Capture the cell that displays the provided text and extract its [x, y] central coordinate. 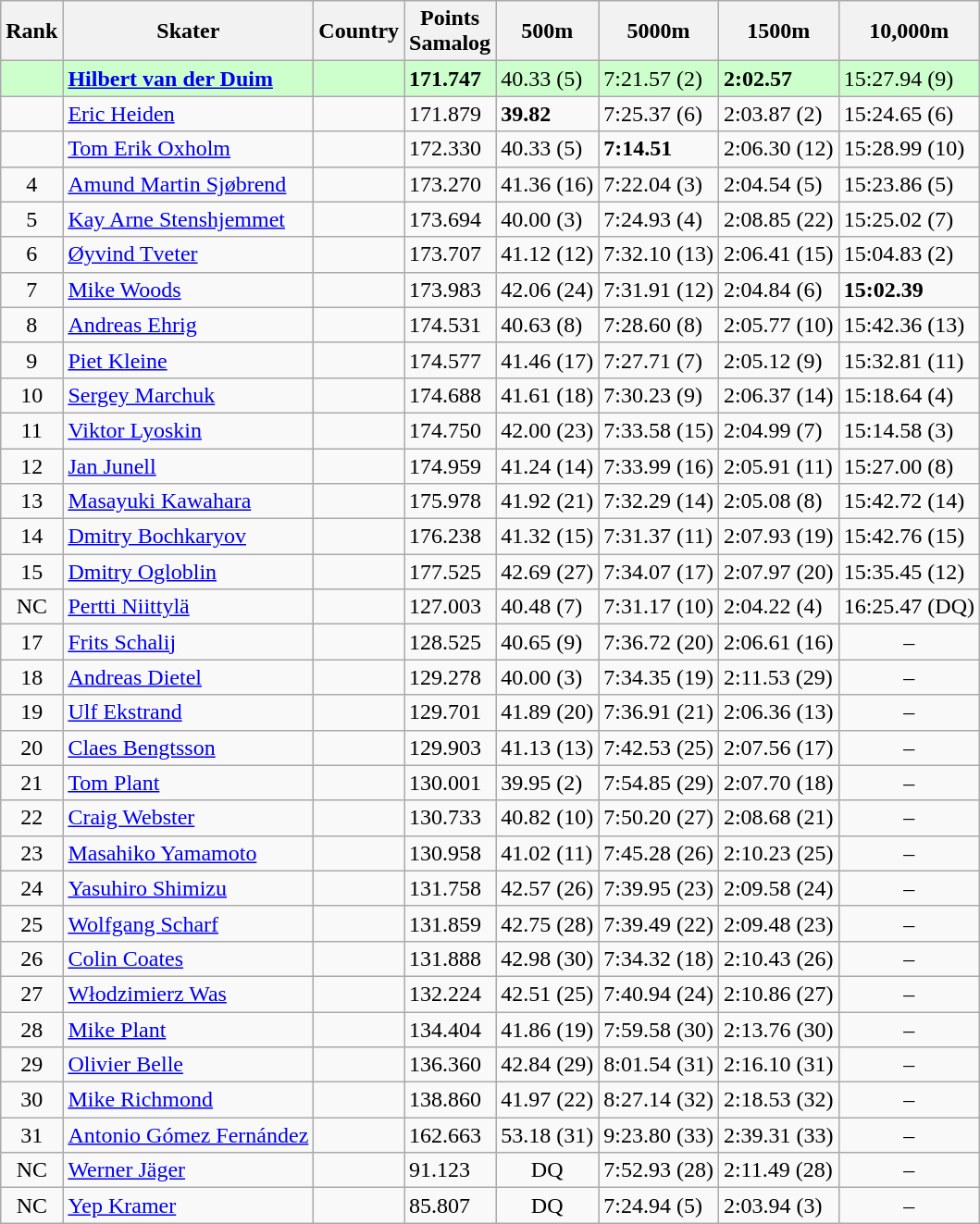
2:07.56 (17) [778, 748]
Amund Martin Sjøbrend [189, 184]
18 [31, 677]
15 [31, 572]
Dmitry Ogloblin [189, 572]
21 [31, 783]
174.531 [450, 325]
Mike Richmond [189, 1100]
Hilbert van der Duim [189, 79]
15:42.76 (15) [909, 537]
7:32.10 (13) [659, 254]
10,000m [909, 31]
42.00 (23) [548, 430]
39.95 (2) [548, 783]
39.82 [548, 114]
Piet Kleine [189, 360]
Dmitry Bochkaryov [189, 537]
15:27.00 (8) [909, 465]
Jan Junell [189, 465]
7:32.29 (14) [659, 501]
4 [31, 184]
41.97 (22) [548, 1100]
Skater [189, 31]
2:05.91 (11) [778, 465]
15:42.72 (14) [909, 501]
24 [31, 888]
500m [548, 31]
130.001 [450, 783]
2:07.97 (20) [778, 572]
91.123 [450, 1170]
Frits Schalij [189, 642]
41.36 (16) [548, 184]
15:23.86 (5) [909, 184]
42.84 (29) [548, 1065]
Country [359, 31]
2:04.54 (5) [778, 184]
41.24 (14) [548, 465]
2:06.61 (16) [778, 642]
2:05.77 (10) [778, 325]
Andreas Dietel [189, 677]
40.65 (9) [548, 642]
2:06.41 (15) [778, 254]
2:11.49 (28) [778, 1170]
1500m [778, 31]
129.903 [450, 748]
162.663 [450, 1135]
173.983 [450, 290]
2:05.12 (9) [778, 360]
175.978 [450, 501]
2:04.22 (4) [778, 607]
2:07.70 (18) [778, 783]
7:22.04 (3) [659, 184]
Colin Coates [189, 958]
2:03.94 (3) [778, 1205]
41.46 (17) [548, 360]
15:25.02 (7) [909, 219]
138.860 [450, 1100]
2:06.37 (14) [778, 395]
130.958 [450, 853]
10 [31, 395]
41.61 (18) [548, 395]
Craig Webster [189, 818]
15:35.45 (12) [909, 572]
Ulf Ekstrand [189, 712]
Olivier Belle [189, 1065]
19 [31, 712]
2:02.57 [778, 79]
2:10.86 (27) [778, 994]
Sergey Marchuk [189, 395]
2:09.48 (23) [778, 923]
41.89 (20) [548, 712]
23 [31, 853]
15:32.81 (11) [909, 360]
31 [31, 1135]
Yep Kramer [189, 1205]
2:10.43 (26) [778, 958]
Mike Woods [189, 290]
42.06 (24) [548, 290]
Mike Plant [189, 1030]
Masayuki Kawahara [189, 501]
Kay Arne Stenshjemmet [189, 219]
7:50.20 (27) [659, 818]
15:04.83 (2) [909, 254]
2:09.58 (24) [778, 888]
8 [31, 325]
7:34.32 (18) [659, 958]
7:27.71 (7) [659, 360]
Viktor Lyoskin [189, 430]
2:16.10 (31) [778, 1065]
131.888 [450, 958]
128.525 [450, 642]
129.278 [450, 677]
7:45.28 (26) [659, 853]
171.879 [450, 114]
177.525 [450, 572]
Masahiko Yamamoto [189, 853]
40.63 (8) [548, 325]
7:25.37 (6) [659, 114]
7:34.07 (17) [659, 572]
171.747 [450, 79]
14 [31, 537]
41.02 (11) [548, 853]
7:34.35 (19) [659, 677]
2:11.53 (29) [778, 677]
26 [31, 958]
8:01.54 (31) [659, 1065]
174.688 [450, 395]
132.224 [450, 994]
172.330 [450, 149]
7 [31, 290]
5000m [659, 31]
15:14.58 (3) [909, 430]
5 [31, 219]
7:42.53 (25) [659, 748]
127.003 [450, 607]
9 [31, 360]
29 [31, 1065]
2:07.93 (19) [778, 537]
6 [31, 254]
30 [31, 1100]
41.13 (13) [548, 748]
42.51 (25) [548, 994]
7:31.37 (11) [659, 537]
17 [31, 642]
Wolfgang Scharf [189, 923]
Points Samalog [450, 31]
130.733 [450, 818]
7:36.72 (20) [659, 642]
2:39.31 (33) [778, 1135]
Eric Heiden [189, 114]
7:31.91 (12) [659, 290]
Werner Jäger [189, 1170]
42.98 (30) [548, 958]
15:27.94 (9) [909, 79]
Pertti Niittylä [189, 607]
7:21.57 (2) [659, 79]
7:40.94 (24) [659, 994]
7:59.58 (30) [659, 1030]
7:36.91 (21) [659, 712]
7:39.95 (23) [659, 888]
40.82 (10) [548, 818]
7:14.51 [659, 149]
13 [31, 501]
40.48 (7) [548, 607]
12 [31, 465]
2:03.87 (2) [778, 114]
15:18.64 (4) [909, 395]
2:06.30 (12) [778, 149]
Andreas Ehrig [189, 325]
9:23.80 (33) [659, 1135]
41.92 (21) [548, 501]
7:24.94 (5) [659, 1205]
Claes Bengtsson [189, 748]
2:18.53 (32) [778, 1100]
131.859 [450, 923]
Yasuhiro Shimizu [189, 888]
173.694 [450, 219]
2:04.84 (6) [778, 290]
Antonio Gómez Fernández [189, 1135]
11 [31, 430]
2:06.36 (13) [778, 712]
7:33.99 (16) [659, 465]
15:02.39 [909, 290]
15:28.99 (10) [909, 149]
136.360 [450, 1065]
16:25.47 (DQ) [909, 607]
Rank [31, 31]
7:54.85 (29) [659, 783]
28 [31, 1030]
8:27.14 (32) [659, 1100]
2:08.68 (21) [778, 818]
174.959 [450, 465]
53.18 (31) [548, 1135]
173.707 [450, 254]
25 [31, 923]
129.701 [450, 712]
7:24.93 (4) [659, 219]
2:08.85 (22) [778, 219]
Tom Plant [189, 783]
15:42.36 (13) [909, 325]
2:04.99 (7) [778, 430]
7:31.17 (10) [659, 607]
7:39.49 (22) [659, 923]
7:33.58 (15) [659, 430]
42.69 (27) [548, 572]
176.238 [450, 537]
2:13.76 (30) [778, 1030]
85.807 [450, 1205]
41.86 (19) [548, 1030]
22 [31, 818]
134.404 [450, 1030]
Włodzimierz Was [189, 994]
7:30.23 (9) [659, 395]
174.577 [450, 360]
Øyvind Tveter [189, 254]
41.12 (12) [548, 254]
2:05.08 (8) [778, 501]
7:28.60 (8) [659, 325]
42.75 (28) [548, 923]
2:10.23 (25) [778, 853]
131.758 [450, 888]
27 [31, 994]
20 [31, 748]
174.750 [450, 430]
15:24.65 (6) [909, 114]
Tom Erik Oxholm [189, 149]
41.32 (15) [548, 537]
7:52.93 (28) [659, 1170]
42.57 (26) [548, 888]
173.270 [450, 184]
